Capture the cell that displays the provided text and extract its (x, y) central coordinate. 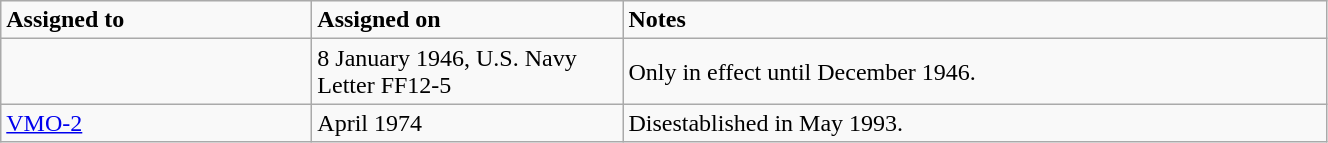
Notes (975, 20)
April 1974 (468, 123)
Only in effect until December 1946. (975, 72)
Assigned on (468, 20)
Assigned to (156, 20)
VMO-2 (156, 123)
8 January 1946, U.S. Navy Letter FF12-5 (468, 72)
Disestablished in May 1993. (975, 123)
